Determine the (X, Y) coordinate at the center of the cell enclosing the given text.  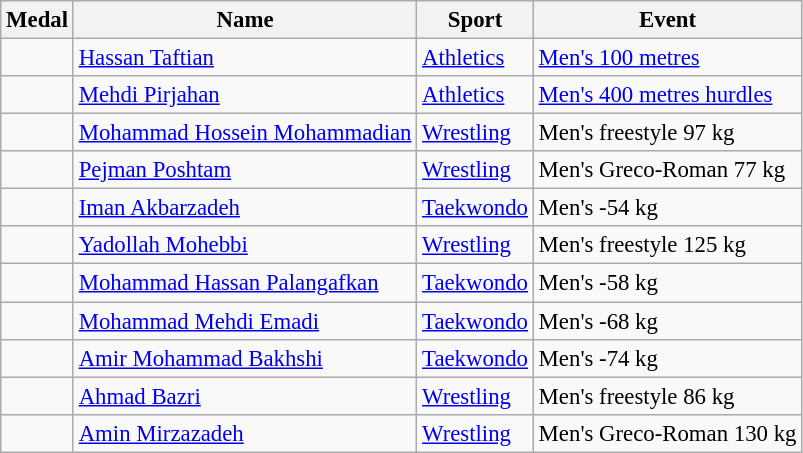
Men's Greco-Roman 77 kg (667, 170)
Iman Akbarzadeh (244, 208)
Mohammad Hossein Mohammadian (244, 133)
Mehdi Pirjahan (244, 95)
Sport (476, 20)
Men's -74 kg (667, 358)
Men's 400 metres hurdles (667, 95)
Hassan Taftian (244, 58)
Men's freestyle 97 kg (667, 133)
Pejman Poshtam (244, 170)
Men's freestyle 86 kg (667, 396)
Ahmad Bazri (244, 396)
Mohammad Hassan Palangafkan (244, 283)
Event (667, 20)
Men's 100 metres (667, 58)
Men's freestyle 125 kg (667, 245)
Men's -68 kg (667, 321)
Yadollah Mohebbi (244, 245)
Medal (38, 20)
Amin Mirzazadeh (244, 433)
Amir Mohammad Bakhshi (244, 358)
Men's Greco-Roman 130 kg (667, 433)
Men's -54 kg (667, 208)
Name (244, 20)
Mohammad Mehdi Emadi (244, 321)
Men's -58 kg (667, 283)
